Search for the cell housing the specified text and yield its (x, y) center coordinate. 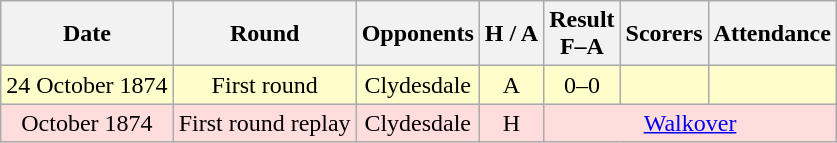
First round replay (264, 123)
H (511, 123)
Round (264, 34)
A (511, 85)
October 1874 (87, 123)
Attendance (772, 34)
ResultF–A (582, 34)
Walkover (690, 123)
Scorers (664, 34)
0–0 (582, 85)
Opponents (418, 34)
24 October 1874 (87, 85)
Date (87, 34)
First round (264, 85)
H / A (511, 34)
